Find where the given text appears and provide that cell's center as [x, y] coordinate. 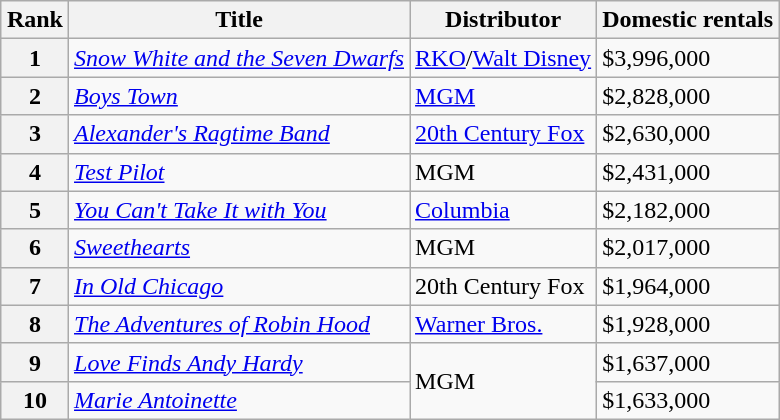
7 [34, 286]
Distributor [504, 20]
6 [34, 248]
$1,928,000 [688, 324]
Columbia [504, 210]
5 [34, 210]
In Old Chicago [240, 286]
Warner Bros. [504, 324]
Marie Antoinette [240, 400]
Sweethearts [240, 248]
Test Pilot [240, 172]
Boys Town [240, 96]
Domestic rentals [688, 20]
$2,828,000 [688, 96]
RKO/Walt Disney [504, 58]
$2,431,000 [688, 172]
You Can't Take It with You [240, 210]
Snow White and the Seven Dwarfs [240, 58]
The Adventures of Robin Hood [240, 324]
$2,630,000 [688, 134]
$1,964,000 [688, 286]
8 [34, 324]
Title [240, 20]
4 [34, 172]
$1,633,000 [688, 400]
$3,996,000 [688, 58]
$2,017,000 [688, 248]
10 [34, 400]
$1,637,000 [688, 362]
Rank [34, 20]
Alexander's Ragtime Band [240, 134]
$2,182,000 [688, 210]
1 [34, 58]
3 [34, 134]
Love Finds Andy Hardy [240, 362]
2 [34, 96]
9 [34, 362]
